Pinpoint the cell where the given text exists, returning its [x, y] midpoint coordinate. 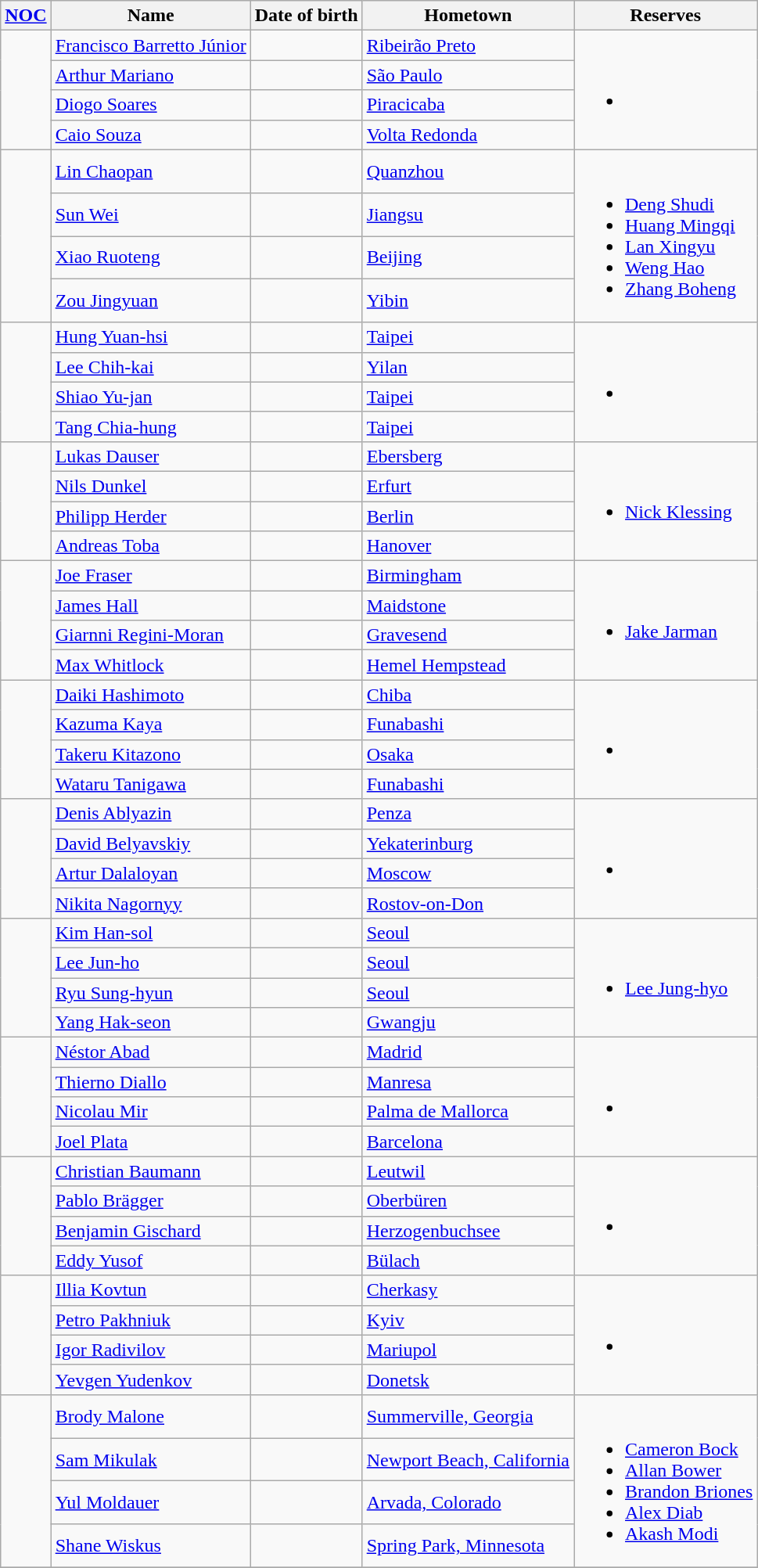
Name [150, 16]
Andreas Toba [150, 546]
Wataru Tanigawa [150, 784]
Giarnni Regini-Moran [150, 635]
Caio Souza [150, 135]
Kyiv [468, 1320]
Ribeirão Preto [468, 45]
Christian Baumann [150, 1171]
Osaka [468, 754]
James Hall [150, 606]
Bülach [468, 1261]
Igor Radivilov [150, 1350]
Moscow [468, 873]
Herzogenbuchsee [468, 1231]
Nicolau Mir [150, 1112]
Lee Jung-hyo [666, 977]
Deng ShudiHuang MingqiLan XingyuWeng HaoZhang Boheng [666, 236]
Nikita Nagornyy [150, 903]
Jake Jarman [666, 620]
Spring Park, Minnesota [468, 1546]
Denis Ablyazin [150, 814]
Hemel Hempstead [468, 665]
Barcelona [468, 1142]
Francisco Barretto Júnior [150, 45]
Volta Redonda [468, 135]
Sun Wei [150, 214]
Yevgen Yudenkov [150, 1379]
NOC [26, 16]
Lee Jun-ho [150, 962]
Shiao Yu-jan [150, 397]
Yibin [468, 300]
Néstor Abad [150, 1052]
Tang Chia-hung [150, 426]
Pablo Brägger [150, 1201]
Illia Kovtun [150, 1290]
Takeru Kitazono [150, 754]
Yilan [468, 367]
Arthur Mariano [150, 75]
Newport Beach, California [468, 1460]
Cameron BockAllan BowerBrandon BrionesAlex DiabAkash Modi [666, 1480]
Yekaterinburg [468, 843]
Beijing [468, 258]
Hometown [468, 16]
Date of birth [307, 16]
Piracicaba [468, 105]
Yang Hak-seon [150, 1023]
Palma de Mallorca [468, 1112]
Xiao Ruoteng [150, 258]
Summerville, Georgia [468, 1416]
Mariupol [468, 1350]
Ryu Sung-hyun [150, 993]
Gravesend [468, 635]
Erfurt [468, 486]
Rostov-on-Don [468, 903]
Petro Pakhniuk [150, 1320]
Hanover [468, 546]
Zou Jingyuan [150, 300]
Nils Dunkel [150, 486]
Joel Plata [150, 1142]
Birmingham [468, 576]
Cherkasy [468, 1290]
Philipp Herder [150, 516]
David Belyavskiy [150, 843]
Arvada, Colorado [468, 1502]
Joe Fraser [150, 576]
Yul Moldauer [150, 1502]
Oberbüren [468, 1201]
Eddy Yusof [150, 1261]
Brody Malone [150, 1416]
Lukas Dauser [150, 456]
Artur Dalaloyan [150, 873]
Jiangsu [468, 214]
Max Whitlock [150, 665]
Gwangju [468, 1023]
Lee Chih-kai [150, 367]
Reserves [666, 16]
Kazuma Kaya [150, 725]
Diogo Soares [150, 105]
Maidstone [468, 606]
Quanzhou [468, 171]
São Paulo [468, 75]
Madrid [468, 1052]
Leutwil [468, 1171]
Kim Han-sol [150, 933]
Chiba [468, 695]
Hung Yuan-hsi [150, 337]
Benjamin Gischard [150, 1231]
Nick Klessing [666, 501]
Ebersberg [468, 456]
Daiki Hashimoto [150, 695]
Penza [468, 814]
Manresa [468, 1082]
Donetsk [468, 1379]
Lin Chaopan [150, 171]
Thierno Diallo [150, 1082]
Berlin [468, 516]
Shane Wiskus [150, 1546]
Sam Mikulak [150, 1460]
